Search for the cell housing the specified text and yield its [X, Y] center coordinate. 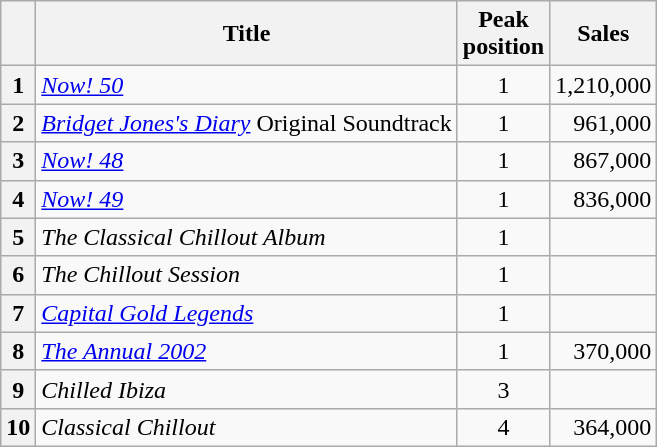
Classical Chillout [246, 427]
7 [18, 313]
961,000 [604, 123]
370,000 [604, 351]
836,000 [604, 199]
Chilled Ibiza [246, 389]
Peakposition [503, 34]
10 [18, 427]
867,000 [604, 161]
The Classical Chillout Album [246, 237]
Sales [604, 34]
8 [18, 351]
Now! 48 [246, 161]
The Chillout Session [246, 275]
2 [18, 123]
Now! 49 [246, 199]
Title [246, 34]
Bridget Jones's Diary Original Soundtrack [246, 123]
Capital Gold Legends [246, 313]
364,000 [604, 427]
The Annual 2002 [246, 351]
1,210,000 [604, 85]
6 [18, 275]
Now! 50 [246, 85]
5 [18, 237]
9 [18, 389]
